Provide the [X, Y] coordinate of the cell's center where the given text is located.  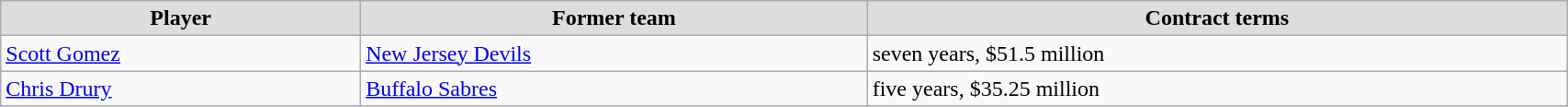
seven years, $51.5 million [1216, 53]
Chris Drury [181, 89]
Buffalo Sabres [615, 89]
Player [181, 18]
Former team [615, 18]
Contract terms [1216, 18]
New Jersey Devils [615, 53]
five years, $35.25 million [1216, 89]
Scott Gomez [181, 53]
